From the cell containing the given text, extract its center point as (X, Y) coordinate. 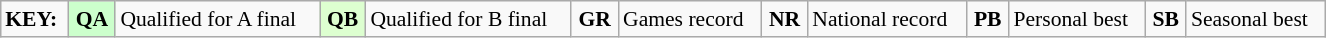
KEY: (34, 19)
Personal best (1076, 19)
QB (342, 19)
QA (92, 19)
SB (1166, 19)
National record (887, 19)
NR (784, 19)
Games record (690, 19)
Qualified for A final (218, 19)
PB (988, 19)
GR (594, 19)
Seasonal best (1256, 19)
Qualified for B final (468, 19)
